From the cell containing the given text, extract its center point as [X, Y] coordinate. 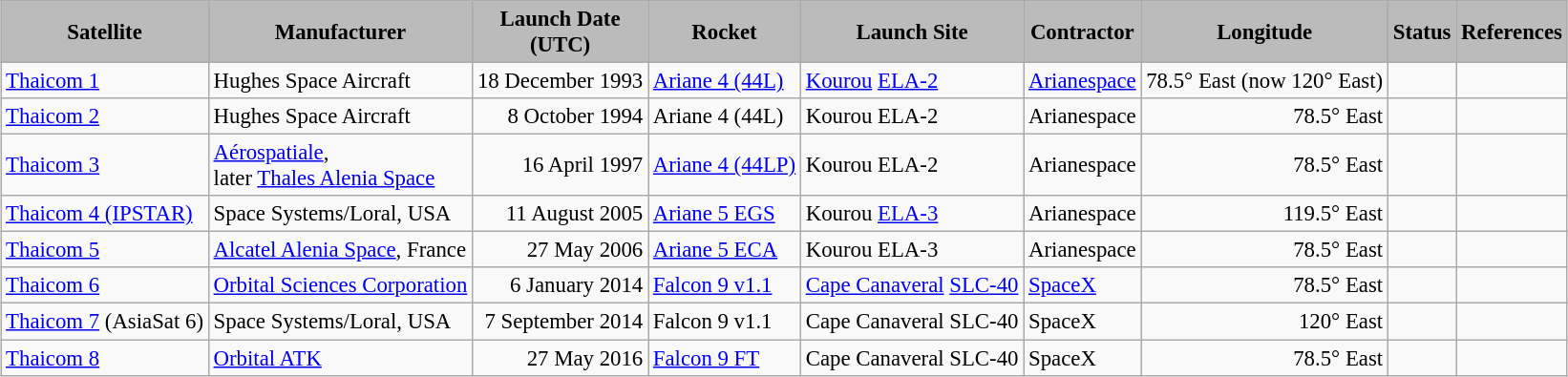
78.5° East (now 120° East) [1264, 81]
Satellite [105, 32]
References [1512, 32]
Thaicom 4 (IPSTAR) [105, 214]
Ariane 5 ECA [725, 250]
119.5° East [1264, 214]
6 January 2014 [561, 285]
Ariane 4 (44LP) [725, 166]
16 April 1997 [561, 166]
7 September 2014 [561, 322]
Alcatel Alenia Space, France [340, 250]
Thaicom 6 [105, 285]
Thaicom 2 [105, 116]
8 October 1994 [561, 116]
Thaicom 1 [105, 81]
Thaicom 7 (AsiaSat 6) [105, 322]
Status [1421, 32]
Ariane 5 EGS [725, 214]
Manufacturer [340, 32]
120° East [1264, 322]
Contractor [1083, 32]
11 August 2005 [561, 214]
Rocket [725, 32]
Orbital ATK [340, 358]
Falcon 9 FT [725, 358]
Longitude [1264, 32]
Aérospatiale,later Thales Alenia Space [340, 166]
27 May 2016 [561, 358]
Thaicom 3 [105, 166]
Launch Site [911, 32]
Orbital Sciences Corporation [340, 285]
Thaicom 5 [105, 250]
27 May 2006 [561, 250]
18 December 1993 [561, 81]
Launch Date (UTC) [561, 32]
Thaicom 8 [105, 358]
